Provide the (x, y) coordinate of the cell's center where the given text is located.  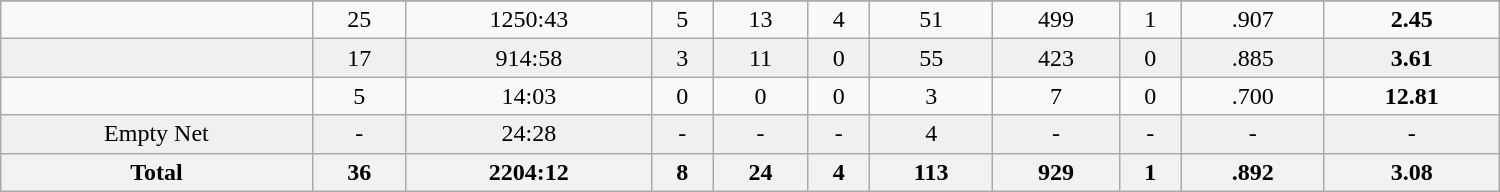
.700 (1252, 96)
51 (932, 20)
12.81 (1412, 96)
7 (1056, 96)
423 (1056, 58)
3.08 (1412, 172)
25 (359, 20)
499 (1056, 20)
55 (932, 58)
2204:12 (528, 172)
24:28 (528, 134)
2.45 (1412, 20)
.885 (1252, 58)
914:58 (528, 58)
.892 (1252, 172)
3.61 (1412, 58)
.907 (1252, 20)
Empty Net (156, 134)
14:03 (528, 96)
929 (1056, 172)
8 (682, 172)
17 (359, 58)
1250:43 (528, 20)
13 (760, 20)
24 (760, 172)
113 (932, 172)
Total (156, 172)
11 (760, 58)
36 (359, 172)
